Return (X, Y) of the center of cell containing provided text 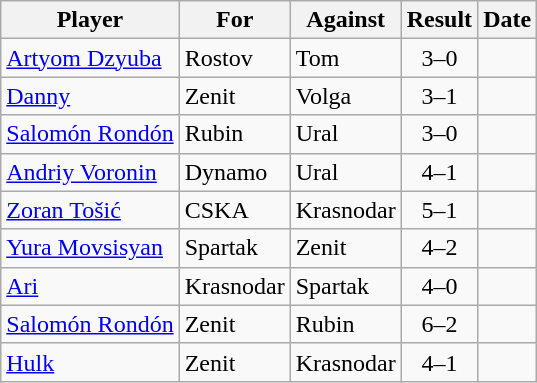
4–0 (439, 286)
Andriy Voronin (90, 172)
Tom (346, 58)
Date (508, 20)
CSKA (234, 210)
Yura Movsisyan (90, 248)
Result (439, 20)
6–2 (439, 324)
Danny (90, 96)
Zoran Tošić (90, 210)
Dynamo (234, 172)
Ari (90, 286)
Volga (346, 96)
Player (90, 20)
Hulk (90, 362)
5–1 (439, 210)
Against (346, 20)
4–2 (439, 248)
3–1 (439, 96)
Rostov (234, 58)
For (234, 20)
Artyom Dzyuba (90, 58)
